Find where the given text appears and provide that cell's center as [X, Y] coordinate. 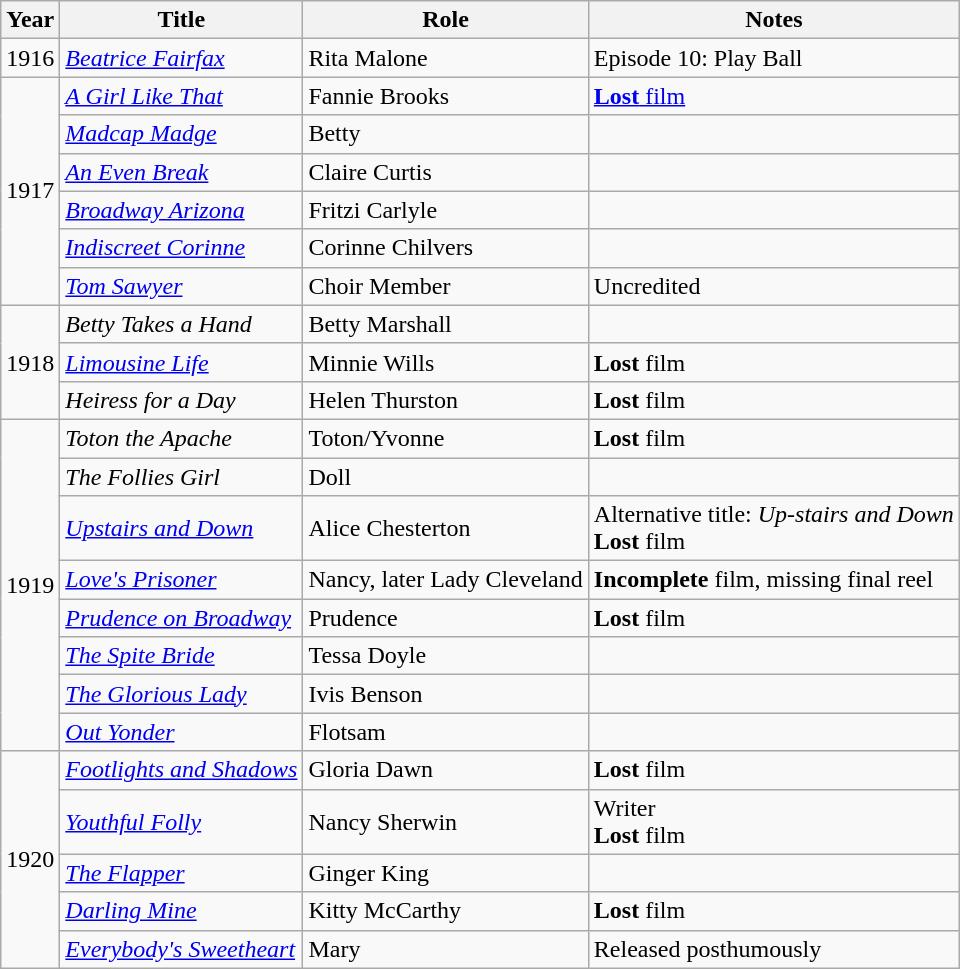
Nancy, later Lady Cleveland [446, 580]
Tom Sawyer [182, 286]
Toton the Apache [182, 438]
Claire Curtis [446, 172]
Beatrice Fairfax [182, 58]
Ginger King [446, 873]
The Glorious Lady [182, 694]
Darling Mine [182, 911]
A Girl Like That [182, 96]
Kitty McCarthy [446, 911]
Fritzi Carlyle [446, 210]
The Spite Bride [182, 656]
Betty [446, 134]
Alice Chesterton [446, 528]
Alternative title: Up-stairs and Down Lost film [774, 528]
Helen Thurston [446, 400]
Notes [774, 20]
1919 [30, 585]
Everybody's Sweetheart [182, 949]
Out Yonder [182, 732]
Year [30, 20]
Nancy Sherwin [446, 822]
Flotsam [446, 732]
1920 [30, 860]
Ivis Benson [446, 694]
Tessa Doyle [446, 656]
Youthful Folly [182, 822]
Released posthumously [774, 949]
Footlights and Shadows [182, 770]
Toton/Yvonne [446, 438]
Heiress for a Day [182, 400]
Madcap Madge [182, 134]
Limousine Life [182, 362]
Broadway Arizona [182, 210]
The Flapper [182, 873]
Uncredited [774, 286]
The Follies Girl [182, 477]
Corinne Chilvers [446, 248]
Rita Malone [446, 58]
1918 [30, 362]
Title [182, 20]
Prudence [446, 618]
1917 [30, 191]
WriterLost film [774, 822]
Choir Member [446, 286]
Indiscreet Corinne [182, 248]
Love's Prisoner [182, 580]
Incomplete film, missing final reel [774, 580]
Minnie Wills [446, 362]
Role [446, 20]
Doll [446, 477]
Mary [446, 949]
An Even Break [182, 172]
Episode 10: Play Ball [774, 58]
Betty Takes a Hand [182, 324]
Prudence on Broadway [182, 618]
Gloria Dawn [446, 770]
Upstairs and Down [182, 528]
1916 [30, 58]
Betty Marshall [446, 324]
Fannie Brooks [446, 96]
